Capture the cell that displays the provided text and extract its [X, Y] central coordinate. 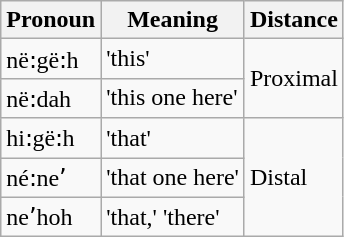
né꞉neʼ [51, 178]
neʼhoh [51, 217]
hi꞉gë꞉h [51, 138]
'that one here' [173, 178]
Pronoun [51, 20]
në꞉gë꞉h [51, 59]
'this' [173, 59]
Proximal [294, 78]
'that' [173, 138]
në꞉dah [51, 98]
Distal [294, 178]
Distance [294, 20]
Meaning [173, 20]
'that,' 'there' [173, 217]
'this one here' [173, 98]
